Find where the given text appears and provide that cell's center as [X, Y] coordinate. 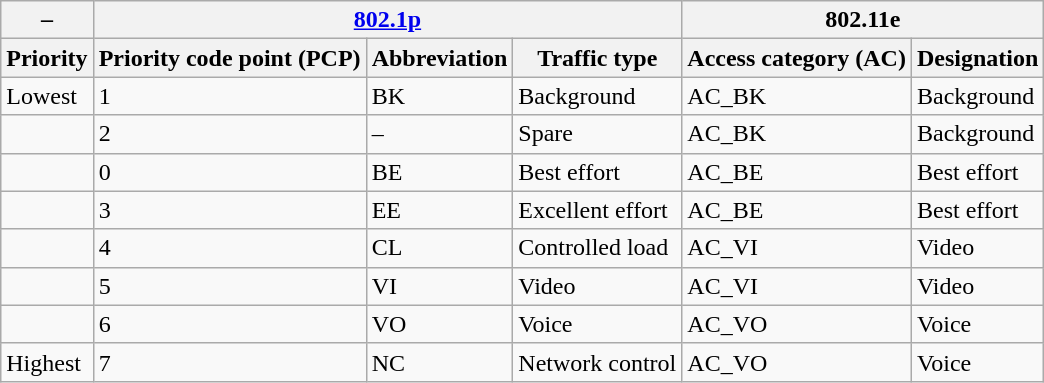
3 [230, 210]
4 [230, 248]
Priority [47, 58]
VI [440, 286]
1 [230, 96]
Traffic type [598, 58]
NC [440, 362]
Excellent effort [598, 210]
Network control [598, 362]
BK [440, 96]
CL [440, 248]
2 [230, 134]
EE [440, 210]
0 [230, 172]
5 [230, 286]
802.11e [863, 20]
Controlled load [598, 248]
Highest [47, 362]
BE [440, 172]
Access category (AC) [797, 58]
Abbreviation [440, 58]
Spare [598, 134]
6 [230, 324]
VO [440, 324]
7 [230, 362]
Lowest [47, 96]
Designation [977, 58]
Priority code point (PCP) [230, 58]
802.1p [388, 20]
